Extract the [x, y] coordinate from the center of the cell holding the provided text.  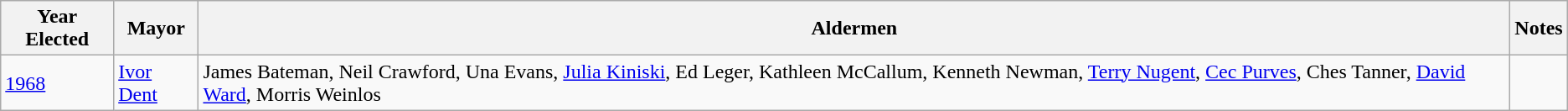
Ivor Dent [156, 82]
Aldermen [854, 29]
Year Elected [57, 29]
1968 [57, 82]
Mayor [156, 29]
Notes [1539, 29]
